Output the [x, y] coordinate of the center of the cell containing the given text.  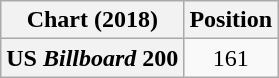
Chart (2018) [92, 20]
161 [231, 58]
US Billboard 200 [92, 58]
Position [231, 20]
